Scan for the cell matching the given text and deliver its (x, y) coordinate at center. 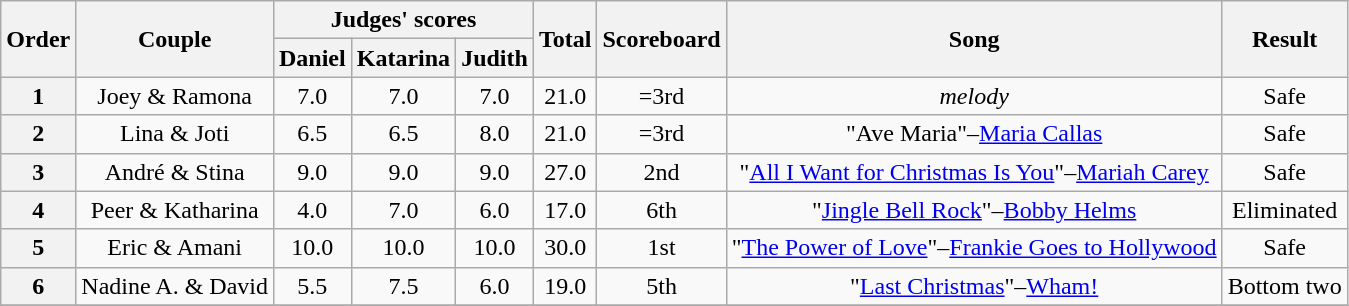
Total (565, 39)
1st (662, 248)
Judges' scores (403, 20)
Eric & Amani (175, 248)
3 (38, 172)
7.5 (403, 286)
Result (1284, 39)
"Last Christmas"–Wham! (974, 286)
"Jingle Bell Rock"–Bobby Helms (974, 210)
André & Stina (175, 172)
5th (662, 286)
Couple (175, 39)
Song (974, 39)
Bottom two (1284, 286)
2nd (662, 172)
Scoreboard (662, 39)
5 (38, 248)
17.0 (565, 210)
8.0 (495, 134)
1 (38, 96)
2 (38, 134)
4.0 (312, 210)
6th (662, 210)
4 (38, 210)
Judith (495, 58)
Daniel (312, 58)
Peer & Katharina (175, 210)
19.0 (565, 286)
Nadine A. & David (175, 286)
6 (38, 286)
30.0 (565, 248)
"The Power of Love"–Frankie Goes to Hollywood (974, 248)
5.5 (312, 286)
Katarina (403, 58)
Lina & Joti (175, 134)
"All I Want for Christmas Is You"–Mariah Carey (974, 172)
Joey & Ramona (175, 96)
27.0 (565, 172)
"Ave Maria"–Maria Callas (974, 134)
Order (38, 39)
melody (974, 96)
Eliminated (1284, 210)
